Find where the given text appears and provide that cell's center as (x, y) coordinate. 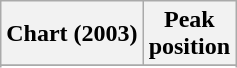
Chart (2003) (72, 34)
Peak position (189, 34)
